For the text-containing cell, return its midpoint in (x, y) coordinate format. 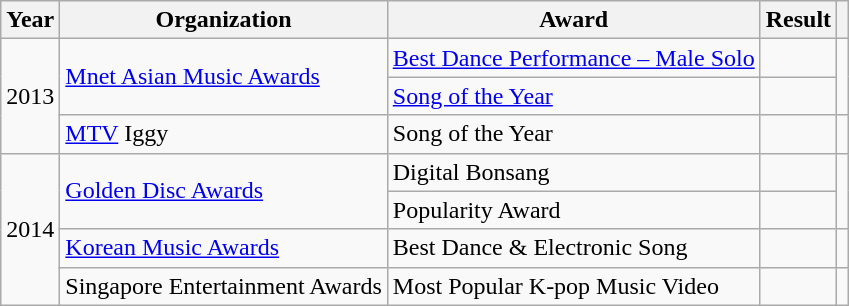
Best Dance & Electronic Song (574, 248)
MTV Iggy (224, 134)
Singapore Entertainment Awards (224, 286)
Best Dance Performance – Male Solo (574, 58)
2014 (30, 229)
Result (798, 20)
Award (574, 20)
Year (30, 20)
Most Popular K-pop Music Video (574, 286)
Mnet Asian Music Awards (224, 77)
Golden Disc Awards (224, 191)
2013 (30, 96)
Popularity Award (574, 210)
Digital Bonsang (574, 172)
Organization (224, 20)
Korean Music Awards (224, 248)
